Determine the (X, Y) coordinate at the center of the cell enclosing the given text.  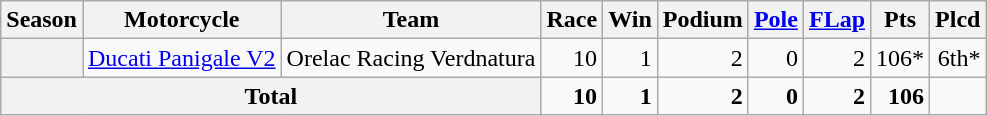
FLap (836, 20)
Pole (776, 20)
Total (271, 96)
Ducati Panigale V2 (182, 58)
Podium (702, 20)
6th* (958, 58)
106 (900, 96)
Team (411, 20)
Win (630, 20)
Orelac Racing Verdnatura (411, 58)
Pts (900, 20)
Motorcycle (182, 20)
106* (900, 58)
Race (572, 20)
Plcd (958, 20)
Season (42, 20)
